Locate the cell with the specified text and output its (x, y) center coordinate. 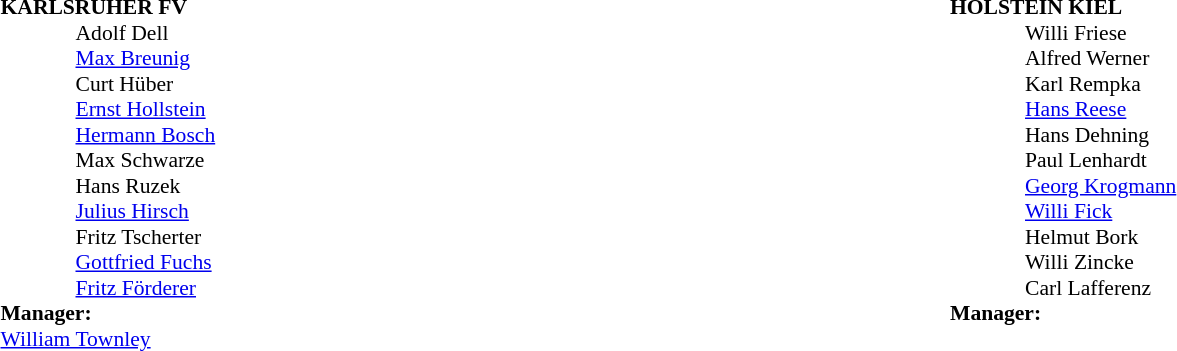
Gottfried Fuchs (146, 263)
Paul Lenhardt (1100, 161)
Hans Ruzek (146, 186)
Willi Friese (1100, 33)
Fritz Förderer (146, 288)
Julius Hirsch (146, 211)
Carl Lafferenz (1100, 288)
Georg Krogmann (1100, 186)
Alfred Werner (1100, 59)
Willi Zincke (1100, 263)
Helmut Bork (1100, 237)
Adolf Dell (146, 33)
Willi Fick (1100, 211)
Max Schwarze (146, 161)
Fritz Tscherter (146, 237)
Karl Rempka (1100, 84)
Curt Hüber (146, 84)
Hermann Bosch (146, 135)
Hans Dehning (1100, 135)
Ernst Hollstein (146, 109)
Hans Reese (1100, 109)
Max Breunig (146, 59)
